Locate the cell with the specified text and output its [x, y] center coordinate. 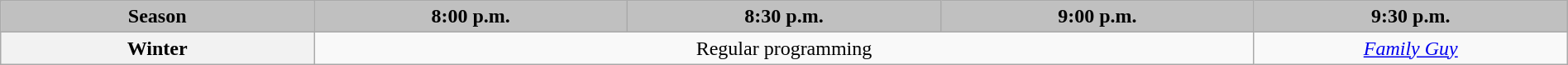
Family Guy [1411, 48]
9:00 p.m. [1097, 17]
Winter [157, 48]
8:30 p.m. [784, 17]
8:00 p.m. [471, 17]
Regular programming [784, 48]
9:30 p.m. [1411, 17]
Season [157, 17]
